Provide the [x, y] coordinate of the cell's center where the given text is located.  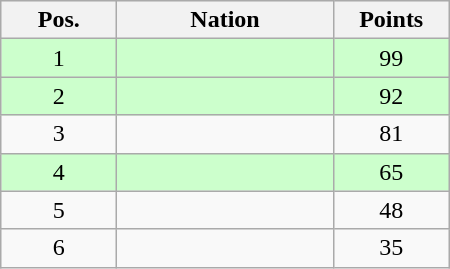
3 [59, 134]
Nation [225, 20]
35 [391, 248]
2 [59, 96]
48 [391, 210]
99 [391, 58]
65 [391, 172]
5 [59, 210]
1 [59, 58]
81 [391, 134]
Pos. [59, 20]
92 [391, 96]
Points [391, 20]
4 [59, 172]
6 [59, 248]
